Provide the (x, y) coordinate of the cell's center where the given text is located.  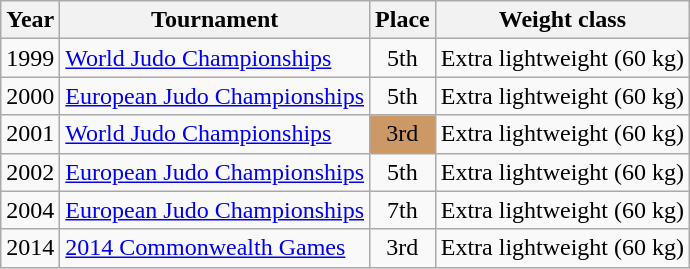
1999 (30, 58)
Weight class (562, 20)
2001 (30, 134)
Year (30, 20)
2014 Commonwealth Games (215, 248)
Place (403, 20)
2014 (30, 248)
2004 (30, 210)
Tournament (215, 20)
2002 (30, 172)
2000 (30, 96)
7th (403, 210)
